Provide the [x, y] coordinate of the cell's center where the given text is located.  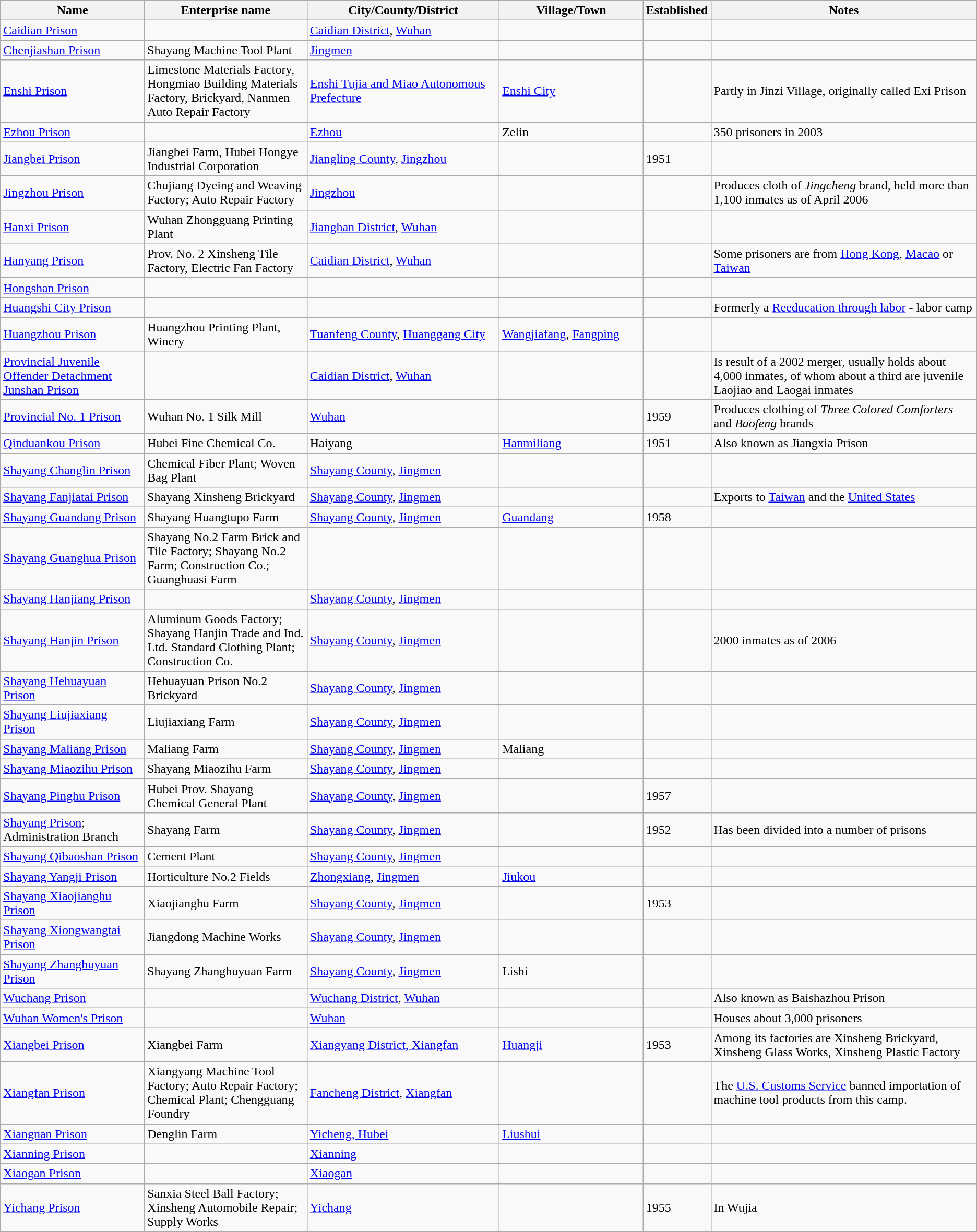
Zhongxiang, Jingmen [403, 876]
Yichang [403, 1207]
Produces clothing of Three Colored Comforters and Baofeng brands [843, 416]
In Wujia [843, 1207]
Wuhan Women's Prison [73, 1018]
Shayang Guanghua Prison [73, 558]
Shayang Farm [226, 830]
Shayang Huangtupo Farm [226, 517]
Liushui [571, 1134]
1958 [677, 517]
Yicheng, Hubei [403, 1134]
Houses about 3,000 prisoners [843, 1018]
Hanyang Prison [73, 261]
Xiangfan Prison [73, 1093]
Formerly a Reeducation through labor - labor camp [843, 307]
Xiangbei Farm [226, 1045]
Has been divided into a number of prisons [843, 830]
Huangzhou Prison [73, 334]
Shayang No.2 Farm Brick and Tile Factory; Shayang No.2 Farm; Construction Co.; Guanghuasi Farm [226, 558]
Cement Plant [226, 856]
Huangshi City Prison [73, 307]
Enshi City [571, 91]
Hanxi Prison [73, 226]
Hubei Prov. Shayang Chemical General Plant [226, 795]
Shayang Miaozihu Farm [226, 769]
Ezhou Prison [73, 132]
Huangzhou Printing Plant, Winery [226, 334]
Shayang Miaozihu Prison [73, 769]
Some prisoners are from Hong Kong, Macao or Taiwan [843, 261]
Provincial No. 1 Prison [73, 416]
Jiangbei Prison [73, 159]
Hubei Fine Chemical Co. [226, 444]
Hongshan Prison [73, 288]
350 prisoners in 2003 [843, 132]
Shayang Changlin Prison [73, 471]
The U.S. Customs Service banned importation of machine tool products from this camp. [843, 1093]
Denglin Farm [226, 1134]
Shayang Liujiaxiang Prison [73, 722]
Shayang Pinghu Prison [73, 795]
Xiangyang Machine Tool Factory; Auto Repair Factory; Chemical Plant; Chengguang Foundry [226, 1093]
Ezhou [403, 132]
Shayang Guandang Prison [73, 517]
Village/Town [571, 10]
1959 [677, 416]
Xiangbei Prison [73, 1045]
Shayang Hehuayuan Prison [73, 688]
1957 [677, 795]
Shayang Yangji Prison [73, 876]
Wuhan Zhongguang Printing Plant [226, 226]
Xiaojianghu Farm [226, 904]
Jiangdong Machine Works [226, 937]
Shayang Xiaojianghu Prison [73, 904]
Established [677, 10]
Also known as Baishazhou Prison [843, 998]
Shayang Xinsheng Brickyard [226, 497]
Jianghan District, Wuhan [403, 226]
Shayang Prison; Administration Branch [73, 830]
Enterprise name [226, 10]
Maliang [571, 749]
Jiukou [571, 876]
Shayang Zhanghuyuan Prison [73, 972]
Xiangyang District, Xiangfan [403, 1045]
Jingzhou [403, 193]
Shayang Zhanghuyuan Farm [226, 972]
Xiaogan Prison [73, 1174]
Name [73, 10]
Shayang Hanjin Prison [73, 640]
Jingmen [403, 50]
Shayang Xiongwangtai Prison [73, 937]
Xiaogan [403, 1174]
Is result of a 2002 merger, usually holds about 4,000 inmates, of whom about a third are juvenile Laojiao and Laogai inmates [843, 376]
Produces cloth of Jingcheng brand, held more than 1,100 inmates as of April 2006 [843, 193]
Aluminum Goods Factory; Shayang Hanjin Trade and Ind. Ltd. Standard Clothing Plant; Construction Co. [226, 640]
Exports to Taiwan and the United States [843, 497]
Shayang Maliang Prison [73, 749]
Yichang Prison [73, 1207]
Hehuayuan Prison No.2 Brickyard [226, 688]
1952 [677, 830]
Xiangnan Prison [73, 1134]
Qinduankou Prison [73, 444]
Zelin [571, 132]
Enshi Prison [73, 91]
Shayang Fanjiatai Prison [73, 497]
Wangjiafang, Fangping [571, 334]
Xianning [403, 1154]
Among its factories are Xinsheng Brickyard,Xinsheng Glass Works, Xinsheng Plastic Factory [843, 1045]
Shayang Qibaoshan Prison [73, 856]
Caidian Prison [73, 30]
Hanmiliang [571, 444]
Wuchang Prison [73, 998]
Guandang [571, 517]
Wuchang District, Wuhan [403, 998]
Tuanfeng County, Huanggang City [403, 334]
Maliang Farm [226, 749]
Also known as Jiangxia Prison [843, 444]
Partly in Jinzi Village, originally called Exi Prison [843, 91]
Jingzhou Prison [73, 193]
Sanxia Steel Ball Factory; Xinsheng Automobile Repair; Supply Works [226, 1207]
Chujiang Dyeing and Weaving Factory; Auto Repair Factory [226, 193]
Jiangbei Farm, Hubei Hongye Industrial Corporation [226, 159]
Enshi Tujia and Miao Autonomous Prefecture [403, 91]
City/County/District [403, 10]
Liujiaxiang Farm [226, 722]
Huangji [571, 1045]
Chemical Fiber Plant; Woven Bag Plant [226, 471]
1955 [677, 1207]
Lishi [571, 972]
Limestone Materials Factory, Hongmiao Building Materials Factory, Brickyard, Nanmen Auto Repair Factory [226, 91]
Shayang Hanjiang Prison [73, 599]
Wuhan No. 1 Silk Mill [226, 416]
Shayang Machine Tool Plant [226, 50]
Horticulture No.2 Fields [226, 876]
2000 inmates as of 2006 [843, 640]
Prov. No. 2 Xinsheng Tile Factory, Electric Fan Factory [226, 261]
Jiangling County, Jingzhou [403, 159]
Provincial Juvenile Offender Detachment Junshan Prison [73, 376]
Haiyang [403, 444]
Fancheng District, Xiangfan [403, 1093]
Notes [843, 10]
Xianning Prison [73, 1154]
Chenjiashan Prison [73, 50]
